Pinpoint the cell where the given text exists, returning its (x, y) midpoint coordinate. 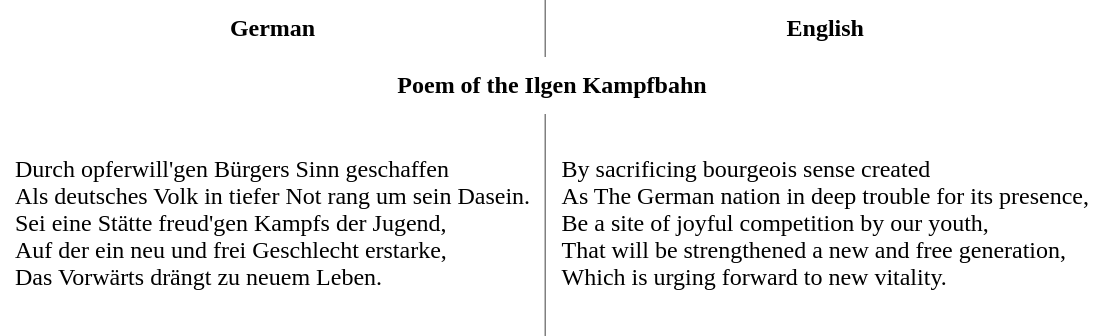
German (273, 28)
English (825, 28)
Poem of the Ilgen Kampfbahn (552, 86)
